From the cell containing the given text, extract its center point as [X, Y] coordinate. 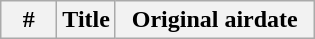
# [29, 20]
Original airdate [214, 20]
Title [86, 20]
